Provide the (x, y) coordinate of the cell's center where the given text is located.  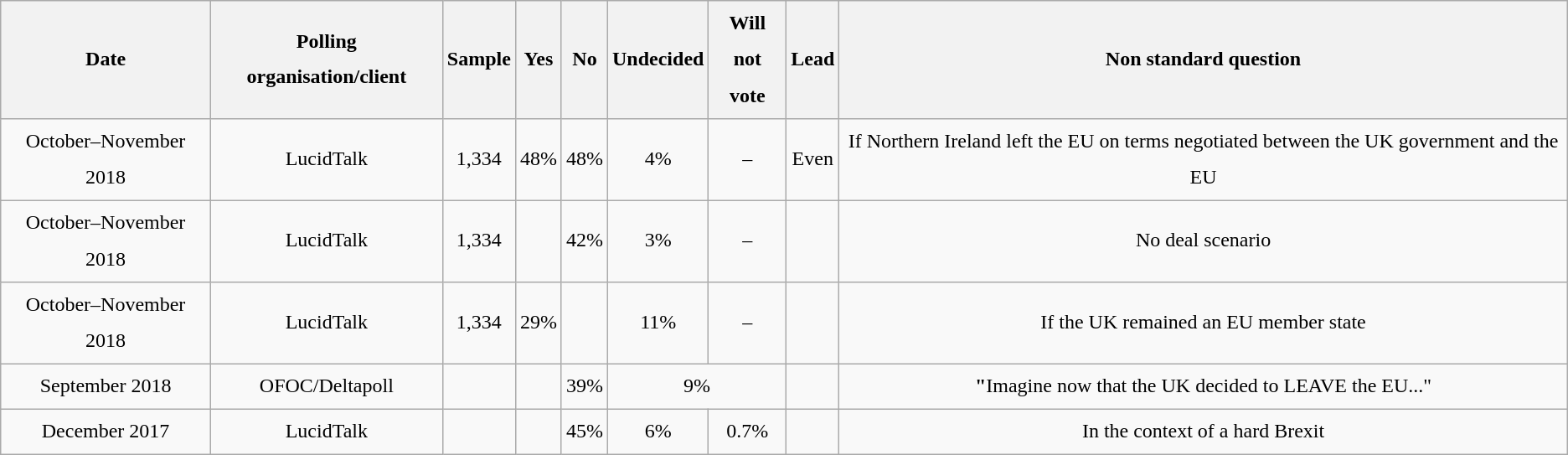
0.7% (747, 432)
Yes (538, 60)
39% (585, 386)
Polling organisation/client (327, 60)
11% (658, 322)
6% (658, 432)
Date (106, 60)
No deal scenario (1203, 241)
If Northern Ireland left the EU on terms negotiated between the UK government and the EU (1203, 159)
Lead (812, 60)
"Imagine now that the UK decided to LEAVE the EU..." (1203, 386)
Undecided (658, 60)
4% (658, 159)
OFOC/Deltapoll (327, 386)
42% (585, 241)
If the UK remained an EU member state (1203, 322)
In the context of a hard Brexit (1203, 432)
Even (812, 159)
29% (538, 322)
September 2018 (106, 386)
December 2017 (106, 432)
45% (585, 432)
Non standard question (1203, 60)
No (585, 60)
Sample (479, 60)
Will not vote (747, 60)
3% (658, 241)
9% (697, 386)
